Identify which cell holds the provided text, then report its (X, Y) central coordinate. 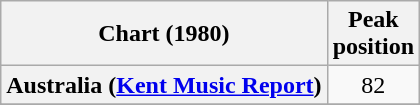
Peakposition (373, 34)
Australia (Kent Music Report) (164, 85)
82 (373, 85)
Chart (1980) (164, 34)
